Pinpoint the cell where the given text exists, returning its [x, y] midpoint coordinate. 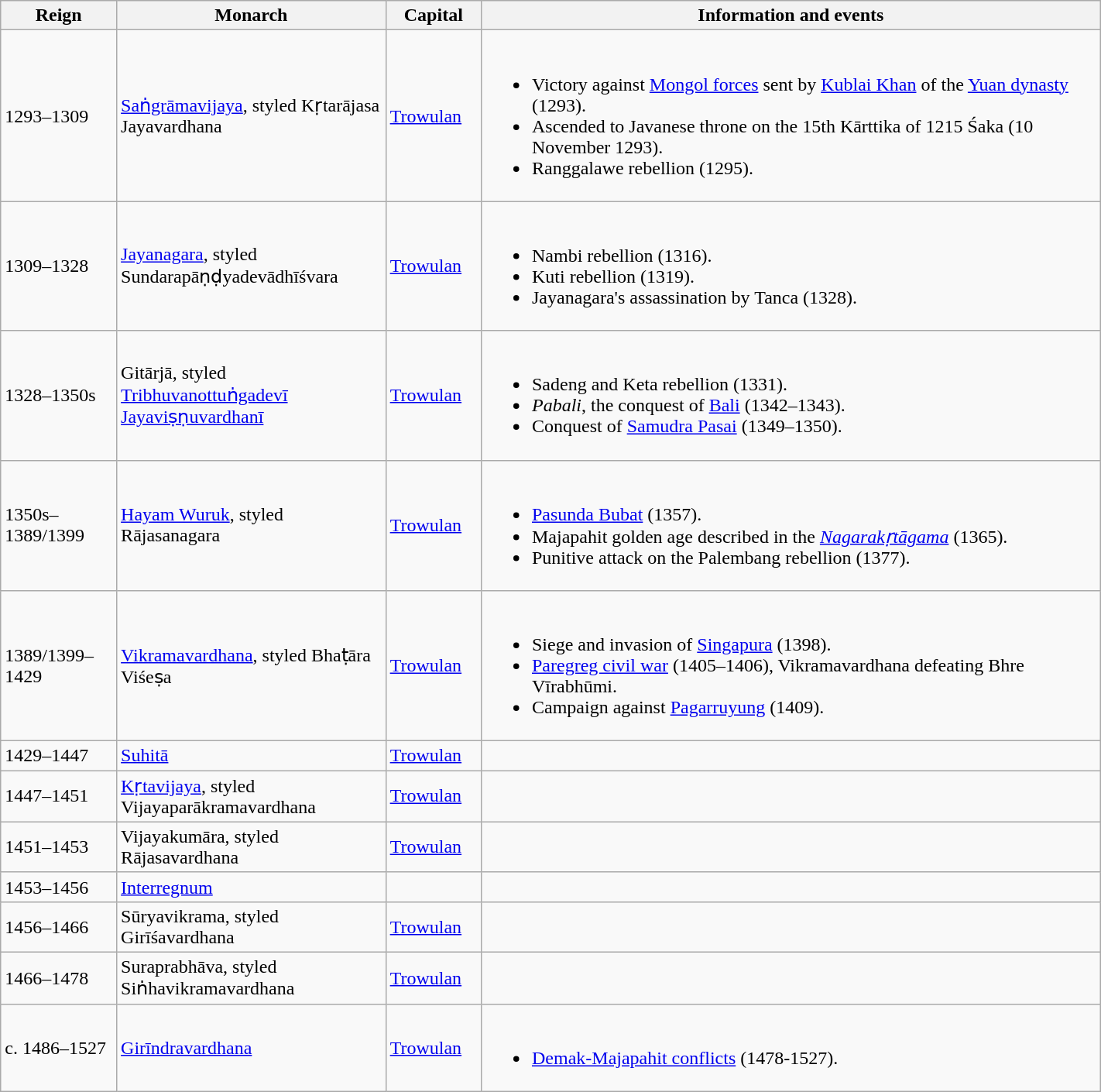
Monarch [252, 15]
Interregnum [252, 887]
Siege and invasion of Singapura (1398).Paregreg civil war (1405–1406), Vikramavardhana defeating Bhre Vīrabhūmi.Campaign against Pagarruyung (1409). [791, 666]
Reign [59, 15]
Sadeng and Keta rebellion (1331).Pabali, the conquest of Bali (1342–1343).Conquest of Samudra Pasai (1349–1350). [791, 395]
Pasunda Bubat (1357).Majapahit golden age described in the Nagarakṛtāgama (1365).Punitive attack on the Palembang rebellion (1377). [791, 525]
1293–1309 [59, 116]
1389/1399–1429 [59, 666]
Suraprabhāva, styled Siṅhavikramavardhana [252, 977]
c. 1486–1527 [59, 1047]
Kṛtavijaya, styled Vijayaparākramavardhana [252, 796]
1350s–1389/1399 [59, 525]
1447–1451 [59, 796]
Nambi rebellion (1316).Kuti rebellion (1319).Jayanagara's assassination by Tanca (1328). [791, 266]
Saṅgrāmavijaya, styled Kṛtarājasa Jayavardhana [252, 116]
Capital [434, 15]
Gitārjā, styled Tribhuvanottuṅgadevī Jayaviṣṇuvardhanī [252, 395]
1466–1478 [59, 977]
1451–1453 [59, 847]
Vijayakumāra, styled Rājasavardhana [252, 847]
Information and events [791, 15]
1429–1447 [59, 756]
Sūryavikrama, styled Girīśavardhana [252, 926]
Jayanagara, styled Sundarapāṇḍyadevādhīśvara [252, 266]
Vikramavardhana, styled Bhaṭāra Viśeṣa [252, 666]
1456–1466 [59, 926]
1328–1350s [59, 395]
Demak-Majapahit conflicts (1478-1527). [791, 1047]
Hayam Wuruk, styled Rājasanagara [252, 525]
1309–1328 [59, 266]
Suhitā [252, 756]
1453–1456 [59, 887]
Girīndravardhana [252, 1047]
